Detect which cell encompasses the target text, then output its [X, Y] center coordinate. 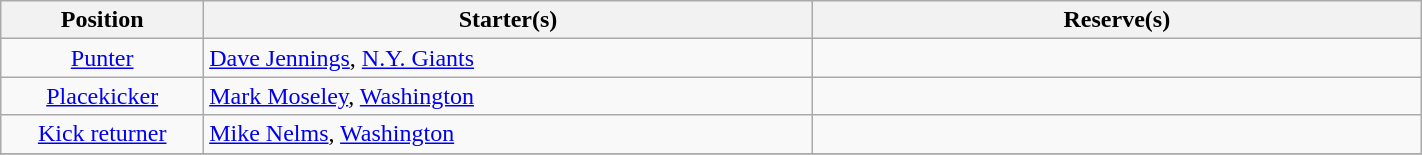
Dave Jennings, N.Y. Giants [508, 58]
Punter [102, 58]
Mark Moseley, Washington [508, 96]
Starter(s) [508, 20]
Position [102, 20]
Kick returner [102, 134]
Mike Nelms, Washington [508, 134]
Placekicker [102, 96]
Reserve(s) [1116, 20]
